Locate the cell with the specified text and output its [x, y] center coordinate. 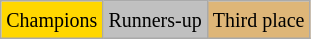
Third place [258, 20]
Champions [52, 20]
Runners-up [155, 20]
